From the cell containing the given text, extract its center point as (x, y) coordinate. 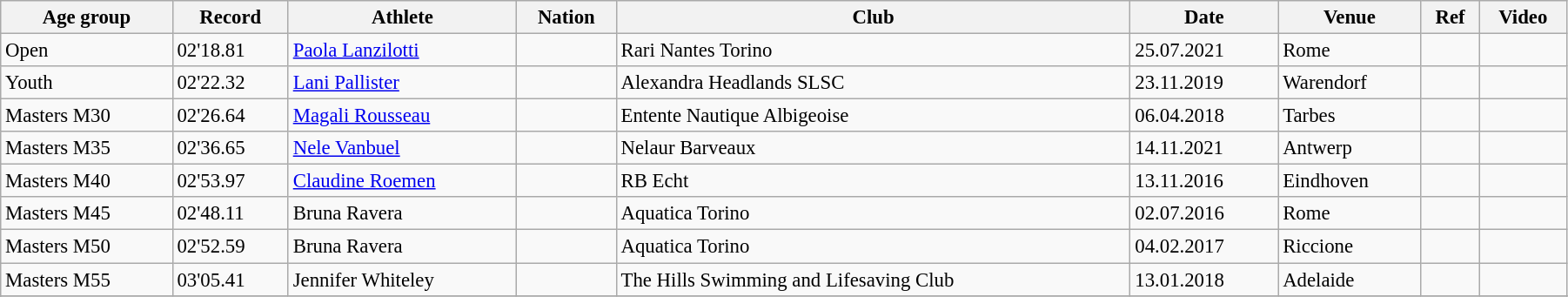
23.11.2019 (1204, 83)
Jennifer Whiteley (402, 280)
02'53.97 (230, 181)
Masters M40 (87, 181)
Record (230, 17)
Lani Pallister (402, 83)
Nation (566, 17)
Nelaur Barveaux (874, 148)
Date (1204, 17)
02'48.11 (230, 213)
Eindhoven (1350, 181)
13.01.2018 (1204, 280)
02'52.59 (230, 246)
Age group (87, 17)
Club (874, 17)
Riccione (1350, 246)
The Hills Swimming and Lifesaving Club (874, 280)
Magali Rousseau (402, 116)
Athlete (402, 17)
Masters M55 (87, 280)
Masters M50 (87, 246)
02'18.81 (230, 51)
02'26.64 (230, 116)
02'36.65 (230, 148)
02'22.32 (230, 83)
Nele Vanbuel (402, 148)
14.11.2021 (1204, 148)
Masters M30 (87, 116)
13.11.2016 (1204, 181)
RB Echt (874, 181)
Paola Lanzilotti (402, 51)
Masters M45 (87, 213)
Entente Nautique Albigeoise (874, 116)
Youth (87, 83)
Tarbes (1350, 116)
Ref (1450, 17)
Video (1523, 17)
Open (87, 51)
25.07.2021 (1204, 51)
06.04.2018 (1204, 116)
04.02.2017 (1204, 246)
Claudine Roemen (402, 181)
Rari Nantes Torino (874, 51)
Antwerp (1350, 148)
Masters M35 (87, 148)
03'05.41 (230, 280)
Alexandra Headlands SLSC (874, 83)
02.07.2016 (1204, 213)
Venue (1350, 17)
Adelaide (1350, 280)
Warendorf (1350, 83)
